From the cell containing the given text, extract its center point as (x, y) coordinate. 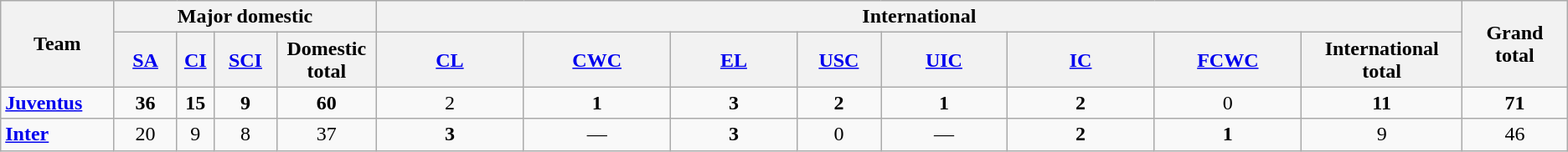
International (919, 17)
37 (327, 134)
EL (734, 60)
Team (57, 43)
IC (1081, 60)
60 (327, 103)
CI (195, 60)
UIC (945, 60)
Major domestic (245, 17)
CL (450, 60)
Domestic total (327, 60)
International total (1382, 60)
20 (146, 134)
Inter (57, 134)
SA (146, 60)
46 (1515, 134)
Grand total (1515, 43)
36 (146, 103)
11 (1382, 103)
USC (838, 60)
CWC (597, 60)
FCWC (1228, 60)
Juventus (57, 103)
15 (195, 103)
SCI (245, 60)
71 (1515, 103)
8 (245, 134)
